Locate the cell with the specified text and output its (x, y) center coordinate. 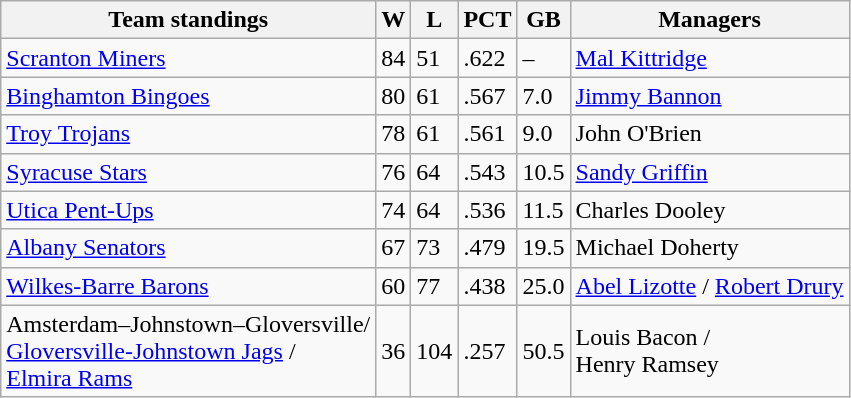
.543 (488, 172)
Amsterdam–Johnstown–Gloversville/Gloversville-Johnstown Jags / Elmira Rams (188, 351)
78 (394, 134)
84 (394, 58)
PCT (488, 20)
73 (434, 248)
25.0 (544, 286)
Utica Pent-Ups (188, 210)
W (394, 20)
Wilkes-Barre Barons (188, 286)
.438 (488, 286)
80 (394, 96)
Louis Bacon / Henry Ramsey (710, 351)
51 (434, 58)
104 (434, 351)
9.0 (544, 134)
John O'Brien (710, 134)
76 (394, 172)
36 (394, 351)
Troy Trojans (188, 134)
Syracuse Stars (188, 172)
74 (394, 210)
.257 (488, 351)
.567 (488, 96)
Jimmy Bannon (710, 96)
7.0 (544, 96)
Managers (710, 20)
.561 (488, 134)
Sandy Griffin (710, 172)
11.5 (544, 210)
Mal Kittridge (710, 58)
10.5 (544, 172)
GB (544, 20)
77 (434, 286)
.536 (488, 210)
Scranton Miners (188, 58)
60 (394, 286)
67 (394, 248)
.622 (488, 58)
50.5 (544, 351)
L (434, 20)
– (544, 58)
Michael Doherty (710, 248)
19.5 (544, 248)
Binghamton Bingoes (188, 96)
Albany Senators (188, 248)
.479 (488, 248)
Team standings (188, 20)
Charles Dooley (710, 210)
Abel Lizotte / Robert Drury (710, 286)
